Search for the cell housing the specified text and yield its [x, y] center coordinate. 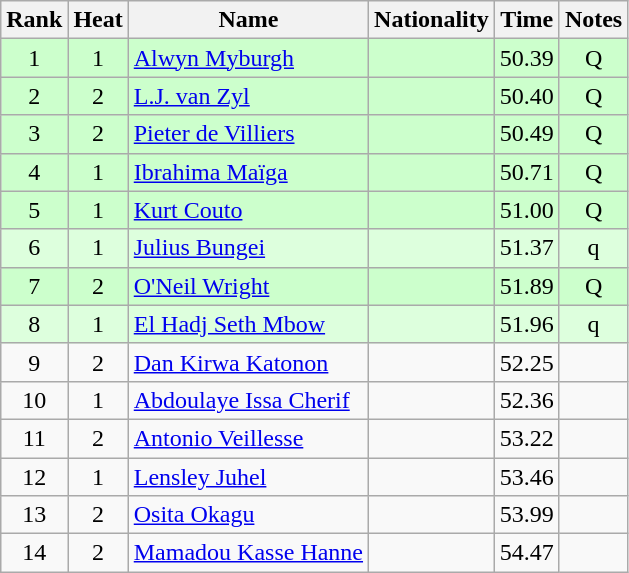
Alwyn Myburgh [248, 58]
10 [34, 400]
Dan Kirwa Katonon [248, 362]
3 [34, 134]
Kurt Couto [248, 210]
5 [34, 210]
52.25 [526, 362]
Lensley Juhel [248, 477]
13 [34, 515]
El Hadj Seth Mbow [248, 324]
Osita Okagu [248, 515]
8 [34, 324]
51.96 [526, 324]
Notes [593, 20]
51.00 [526, 210]
Nationality [432, 20]
52.36 [526, 400]
L.J. van Zyl [248, 96]
Pieter de Villiers [248, 134]
Mamadou Kasse Hanne [248, 553]
Name [248, 20]
50.39 [526, 58]
53.99 [526, 515]
7 [34, 286]
50.49 [526, 134]
11 [34, 438]
Abdoulaye Issa Cherif [248, 400]
6 [34, 248]
Julius Bungei [248, 248]
54.47 [526, 553]
12 [34, 477]
50.71 [526, 172]
53.22 [526, 438]
Ibrahima Maïga [248, 172]
51.89 [526, 286]
51.37 [526, 248]
4 [34, 172]
14 [34, 553]
53.46 [526, 477]
Heat [98, 20]
9 [34, 362]
Time [526, 20]
Antonio Veillesse [248, 438]
O'Neil Wright [248, 286]
Rank [34, 20]
50.40 [526, 96]
